Provide the [X, Y] coordinate of the cell's center where the given text is located.  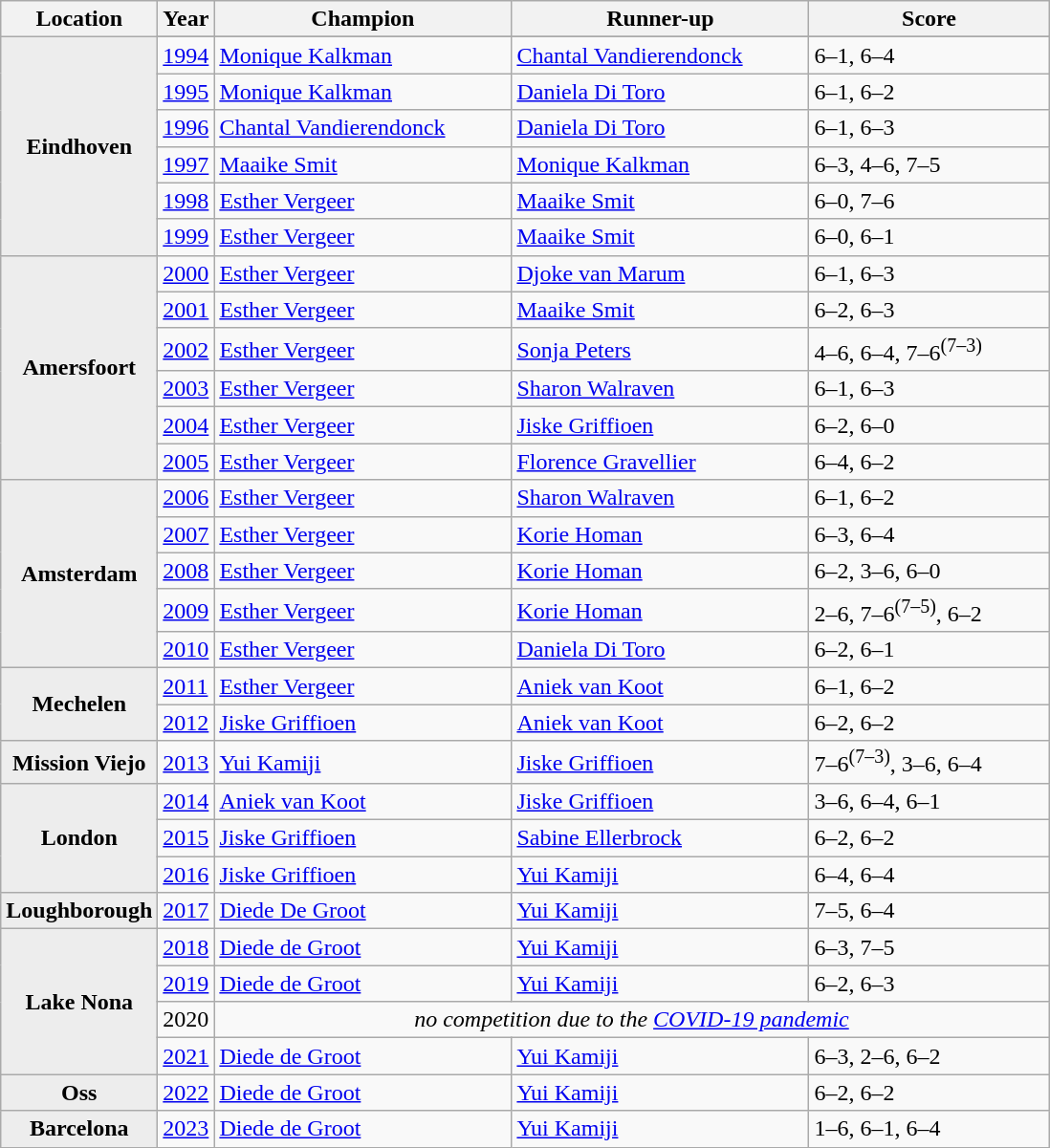
Barcelona [79, 1129]
2011 [186, 686]
Year [186, 19]
Sonja Peters [660, 350]
2014 [186, 802]
2010 [186, 650]
6–2, 6–1 [930, 650]
2008 [186, 571]
2005 [186, 462]
6–2, 6–0 [930, 425]
Mission Viejo [79, 763]
2001 [186, 310]
2003 [186, 389]
Amsterdam [79, 574]
Florence Gravellier [660, 462]
Eindhoven [79, 146]
Oss [79, 1093]
1997 [186, 164]
2004 [186, 425]
1–6, 6–1, 6–4 [930, 1129]
6–3, 4–6, 7–5 [930, 164]
Amersfoort [79, 367]
4–6, 6–4, 7–6(7–3) [930, 350]
2007 [186, 534]
Location [79, 19]
3–6, 6–4, 6–1 [930, 802]
2012 [186, 723]
1996 [186, 128]
Djoke van Marum [660, 273]
6–0, 7–6 [930, 201]
2019 [186, 984]
no competition due to the COVID-19 pandemic [631, 1020]
1998 [186, 201]
7–5, 6–4 [930, 911]
2009 [186, 610]
2013 [186, 763]
2006 [186, 498]
Diede De Groot [363, 911]
2002 [186, 350]
2018 [186, 947]
2016 [186, 875]
7–6(7–3), 3–6, 6–4 [930, 763]
2022 [186, 1093]
Lake Nona [79, 1002]
1995 [186, 92]
6–4, 6–2 [930, 462]
6–3, 6–4 [930, 534]
2–6, 7–6(7–5), 6–2 [930, 610]
2000 [186, 273]
6–1, 6–4 [930, 55]
Mechelen [79, 704]
2017 [186, 911]
1994 [186, 55]
2020 [186, 1020]
1999 [186, 237]
6–4, 6–4 [930, 875]
London [79, 838]
2021 [186, 1056]
6–0, 6–1 [930, 237]
6–2, 3–6, 6–0 [930, 571]
2015 [186, 838]
Loughborough [79, 911]
Sabine Ellerbrock [660, 838]
Score [930, 19]
6–3, 2–6, 6–2 [930, 1056]
6–3, 7–5 [930, 947]
2023 [186, 1129]
Champion [363, 19]
Runner-up [660, 19]
